Determine the (x, y) coordinate at the center of the cell enclosing the given text.  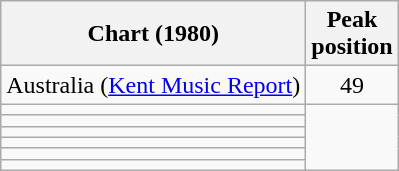
Australia (Kent Music Report) (154, 85)
Peakposition (352, 34)
49 (352, 85)
Chart (1980) (154, 34)
